Pinpoint the cell where the given text exists, returning its (X, Y) midpoint coordinate. 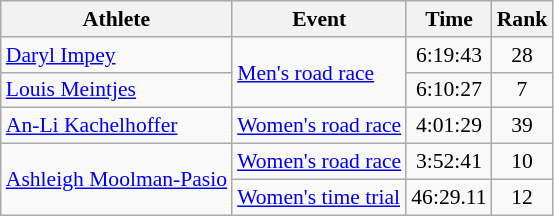
Ashleigh Moolman-Pasio (116, 180)
6:19:43 (448, 55)
Time (448, 19)
7 (522, 90)
12 (522, 197)
46:29.11 (448, 197)
An-Li Kachelhoffer (116, 126)
Louis Meintjes (116, 90)
Women's time trial (319, 197)
6:10:27 (448, 90)
Athlete (116, 19)
Event (319, 19)
Rank (522, 19)
4:01:29 (448, 126)
Men's road race (319, 72)
3:52:41 (448, 162)
10 (522, 162)
28 (522, 55)
Daryl Impey (116, 55)
39 (522, 126)
